Return the (x, y) coordinate for the center point of the cell that contains the specified text.  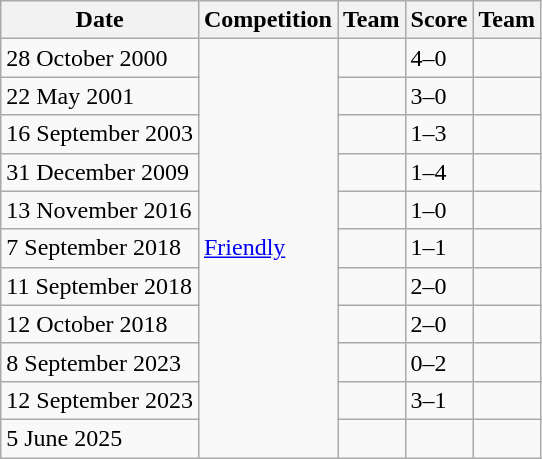
Date (100, 20)
1–4 (439, 172)
31 December 2009 (100, 172)
1–0 (439, 210)
3–0 (439, 96)
5 June 2025 (100, 438)
7 September 2018 (100, 248)
1–1 (439, 248)
Score (439, 20)
22 May 2001 (100, 96)
Competition (268, 20)
0–2 (439, 362)
1–3 (439, 134)
11 September 2018 (100, 286)
12 October 2018 (100, 324)
12 September 2023 (100, 400)
8 September 2023 (100, 362)
13 November 2016 (100, 210)
3–1 (439, 400)
28 October 2000 (100, 58)
Friendly (268, 248)
4–0 (439, 58)
16 September 2003 (100, 134)
